Identify which cell holds the provided text, then report its (X, Y) central coordinate. 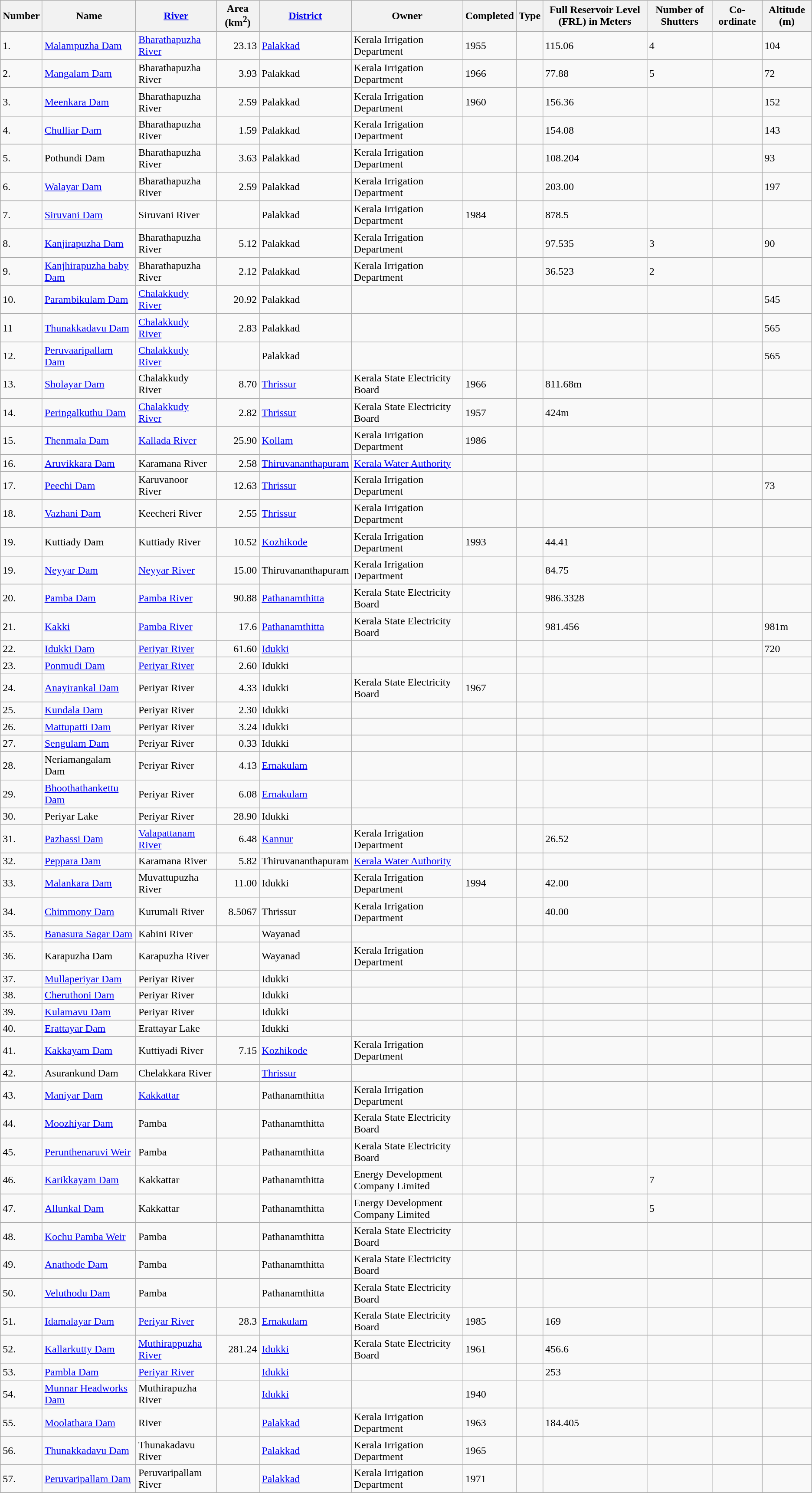
981.456 (595, 627)
2.55 (238, 514)
Mangalam Dam (89, 74)
Anathode Dam (89, 1264)
184.405 (595, 1422)
3.93 (238, 74)
1960 (489, 102)
7 (679, 1180)
26.52 (595, 838)
Erattayar Dam (89, 1028)
4.13 (238, 765)
Thenmala Dam (89, 441)
1.59 (238, 130)
Peruvaaripallam Dam (89, 356)
456.6 (595, 1349)
36. (21, 956)
31. (21, 838)
Maniyar Dam (89, 1095)
1965 (489, 1451)
Kakkayam Dam (89, 1051)
26. (21, 727)
Peruvaripallam Dam (89, 1479)
8.70 (238, 384)
Karuvanoor River (176, 485)
1940 (489, 1395)
Neyyar River (176, 570)
Periyar Lake (89, 816)
7.15 (238, 1051)
1971 (489, 1479)
84.75 (595, 570)
12. (21, 356)
Munnar Headworks Dam (89, 1395)
4. (21, 130)
Muthirapuzha River (176, 1395)
23.13 (238, 45)
6.48 (238, 838)
152 (787, 102)
197 (787, 187)
72 (787, 74)
30. (21, 816)
61.60 (238, 649)
39. (21, 1012)
Keecheri River (176, 514)
Area (km2) (238, 16)
1963 (489, 1422)
1993 (489, 541)
3.24 (238, 727)
51. (21, 1321)
Kurumali River (176, 911)
6. (21, 187)
11 (21, 328)
104 (787, 45)
Walayar Dam (89, 187)
28.3 (238, 1321)
93 (787, 159)
33. (21, 883)
Siruvani River (176, 215)
Kallada River (176, 441)
54. (21, 1395)
35. (21, 934)
4.33 (238, 688)
22. (21, 649)
8.5067 (238, 911)
Cheruthoni Dam (89, 995)
Muvattupuzha River (176, 883)
21. (21, 627)
Name (89, 16)
23. (21, 666)
811.68m (595, 384)
Erattayar Lake (176, 1028)
Chulliar Dam (89, 130)
2 (679, 272)
Chelakkara River (176, 1073)
Kabini River (176, 934)
Idukki Dam (89, 649)
Vazhani Dam (89, 514)
Karapuzha Dam (89, 956)
Neyyar Dam (89, 570)
Number of Shutters (679, 16)
Malankara Dam (89, 883)
Kakki (89, 627)
Moolathara Dam (89, 1422)
55. (21, 1422)
Kuttiyadi River (176, 1051)
56. (21, 1451)
97.535 (595, 243)
Perunthenaruvi Weir (89, 1152)
Pambla Dam (89, 1372)
Type (529, 16)
34. (21, 911)
53. (21, 1372)
Sholayar Dam (89, 384)
25.90 (238, 441)
Muthirappuzha River (176, 1349)
Allunkal Dam (89, 1208)
Kochu Pamba Weir (89, 1237)
Asurankund Dam (89, 1073)
90.88 (238, 599)
3.63 (238, 159)
1967 (489, 688)
1994 (489, 883)
44.41 (595, 541)
545 (787, 299)
42. (21, 1073)
2.30 (238, 710)
5.82 (238, 861)
115.06 (595, 45)
1986 (489, 441)
Thunakadavu River (176, 1451)
44. (21, 1124)
Banasura Sagar Dam (89, 934)
10.52 (238, 541)
32. (21, 861)
37. (21, 979)
169 (595, 1321)
12.63 (238, 485)
4 (679, 45)
Peppara Dam (89, 861)
Peruvaripallam River (176, 1479)
Kuttiady River (176, 541)
11.00 (238, 883)
1. (21, 45)
1985 (489, 1321)
878.5 (595, 215)
143 (787, 130)
Ponmudi Dam (89, 666)
15. (21, 441)
Peechi Dam (89, 485)
17. (21, 485)
0.33 (238, 743)
Kannur (305, 838)
10. (21, 299)
28.90 (238, 816)
2.60 (238, 666)
Pothundi Dam (89, 159)
8. (21, 243)
156.36 (595, 102)
41. (21, 1051)
24. (21, 688)
20.92 (238, 299)
720 (787, 649)
Kollam (305, 441)
16. (21, 463)
Valapattanam River (176, 838)
48. (21, 1237)
Number (21, 16)
2.83 (238, 328)
Owner (407, 16)
Karikkayam Dam (89, 1180)
108.204 (595, 159)
Idamalayar Dam (89, 1321)
17.6 (238, 627)
6.08 (238, 794)
Siruvani Dam (89, 215)
57. (21, 1479)
Mattupatti Dam (89, 727)
13. (21, 384)
Pamba Dam (89, 599)
Meenkara Dam (89, 102)
986.3328 (595, 599)
Bhoothathankettu Dam (89, 794)
Kuttiady Dam (89, 541)
281.24 (238, 1349)
Aruvikkara Dam (89, 463)
45. (21, 1152)
28. (21, 765)
77.88 (595, 74)
Sengulam Dam (89, 743)
Kallarkutty Dam (89, 1349)
5.12 (238, 243)
Karapuzha River (176, 956)
3 (679, 243)
40.00 (595, 911)
46. (21, 1180)
36.523 (595, 272)
Moozhiyar Dam (89, 1124)
2.12 (238, 272)
43. (21, 1095)
Co-ordinate (737, 16)
1955 (489, 45)
424m (595, 412)
47. (21, 1208)
Chimmony Dam (89, 911)
Peringalkuthu Dam (89, 412)
Parambikulam Dam (89, 299)
Neriamangalam Dam (89, 765)
18. (21, 514)
73 (787, 485)
Kundala Dam (89, 710)
Veluthodu Dam (89, 1293)
District (305, 16)
981m (787, 627)
14. (21, 412)
Completed (489, 16)
Mullaperiyar Dam (89, 979)
20. (21, 599)
3. (21, 102)
27. (21, 743)
1984 (489, 215)
Altitude (m) (787, 16)
Malampuzha Dam (89, 45)
Kanjirapuzha Dam (89, 243)
253 (595, 1372)
2.58 (238, 463)
38. (21, 995)
154.08 (595, 130)
42.00 (595, 883)
50. (21, 1293)
Full Reservoir Level (FRL) in Meters (595, 16)
29. (21, 794)
52. (21, 1349)
5. (21, 159)
1957 (489, 412)
Kanjhirapuzha baby Dam (89, 272)
2. (21, 74)
15.00 (238, 570)
203.00 (595, 187)
Pazhassi Dam (89, 838)
Anayirankal Dam (89, 688)
Kulamavu Dam (89, 1012)
2.82 (238, 412)
7. (21, 215)
49. (21, 1264)
1961 (489, 1349)
40. (21, 1028)
9. (21, 272)
90 (787, 243)
25. (21, 710)
